Output the [x, y] coordinate of the center of the cell containing the given text.  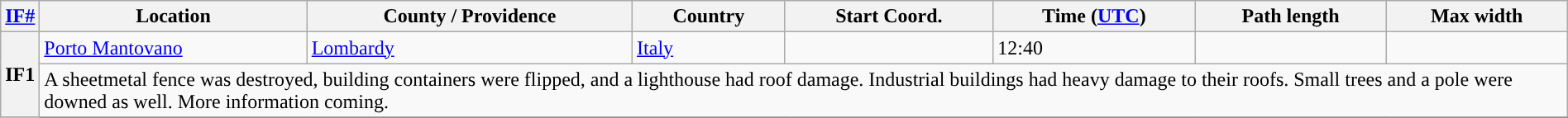
Time (UTC) [1094, 17]
Max width [1477, 17]
IF# [20, 17]
Porto Mantovano [174, 48]
Path length [1290, 17]
IF1 [20, 74]
Location [174, 17]
Country [710, 17]
County / Providence [470, 17]
Lombardy [470, 48]
Start Coord. [889, 17]
12:40 [1094, 48]
Italy [710, 48]
